Identify which cell holds the provided text, then report its (x, y) central coordinate. 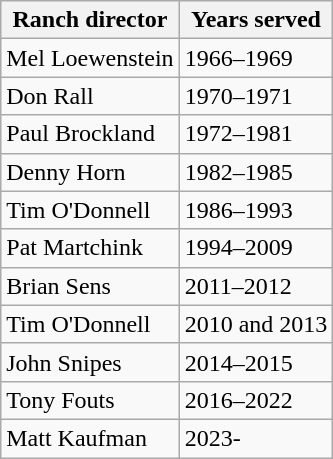
1966–1969 (256, 58)
Ranch director (90, 20)
John Snipes (90, 362)
Mel Loewenstein (90, 58)
Tony Fouts (90, 400)
1982–1985 (256, 172)
1972–1981 (256, 134)
2023- (256, 438)
Don Rall (90, 96)
2011–2012 (256, 286)
1970–1971 (256, 96)
Pat Martchink (90, 248)
Denny Horn (90, 172)
2010 and 2013 (256, 324)
1994–2009 (256, 248)
2014–2015 (256, 362)
2016–2022 (256, 400)
Paul Brockland (90, 134)
Brian Sens (90, 286)
Matt Kaufman (90, 438)
Years served (256, 20)
1986–1993 (256, 210)
